From the cell containing the given text, extract its center point as [x, y] coordinate. 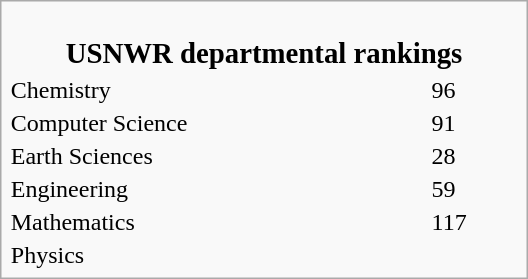
96 [474, 90]
91 [474, 123]
117 [474, 222]
Chemistry [218, 90]
USNWR departmental rankings [264, 40]
Engineering [218, 189]
Computer Science [218, 123]
Mathematics [218, 222]
Physics [218, 255]
Earth Sciences [218, 156]
59 [474, 189]
28 [474, 156]
